Search for the cell housing the specified text and yield its (X, Y) center coordinate. 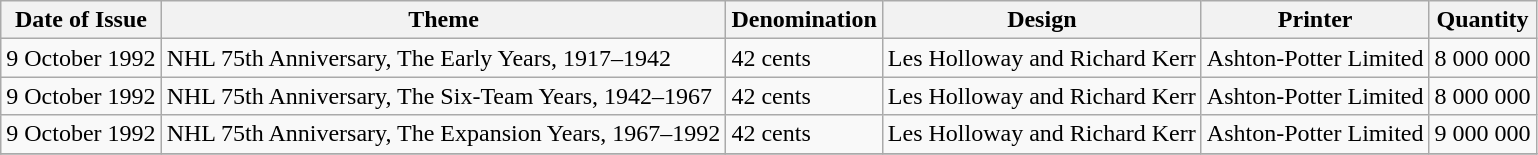
Design (1042, 20)
Printer (1315, 20)
9 000 000 (1482, 134)
Quantity (1482, 20)
Theme (444, 20)
NHL 75th Anniversary, The Six-Team Years, 1942–1967 (444, 96)
Denomination (804, 20)
NHL 75th Anniversary, The Expansion Years, 1967–1992 (444, 134)
Date of Issue (81, 20)
NHL 75th Anniversary, The Early Years, 1917–1942 (444, 58)
